Return [X, Y] of the center of cell containing provided text 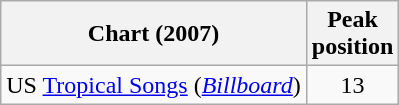
Chart (2007) [154, 34]
13 [352, 85]
US Tropical Songs (Billboard) [154, 85]
Peakposition [352, 34]
